For the text-containing cell, return its midpoint in [x, y] coordinate format. 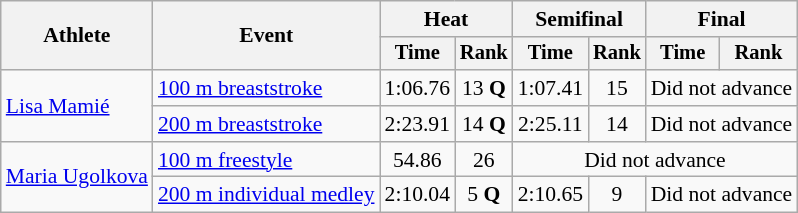
2:10.65 [550, 195]
1:06.76 [418, 88]
2:10.04 [418, 195]
100 m freestyle [266, 160]
Maria Ugolkova [77, 178]
100 m breaststroke [266, 88]
Lisa Mamié [77, 106]
9 [617, 195]
Semifinal [580, 19]
Final [722, 19]
200 m individual medley [266, 195]
26 [484, 160]
15 [617, 88]
Heat [446, 19]
13 Q [484, 88]
14 [617, 124]
200 m breaststroke [266, 124]
5 Q [484, 195]
54.86 [418, 160]
14 Q [484, 124]
Event [266, 36]
2:23.91 [418, 124]
1:07.41 [550, 88]
2:25.11 [550, 124]
Athlete [77, 36]
